Capture the cell that displays the provided text and extract its [X, Y] central coordinate. 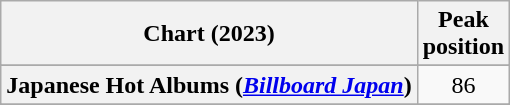
Peakposition [463, 34]
Japanese Hot Albums (Billboard Japan) [209, 85]
Chart (2023) [209, 34]
86 [463, 85]
